Output the (x, y) coordinate of the center of the cell containing the given text.  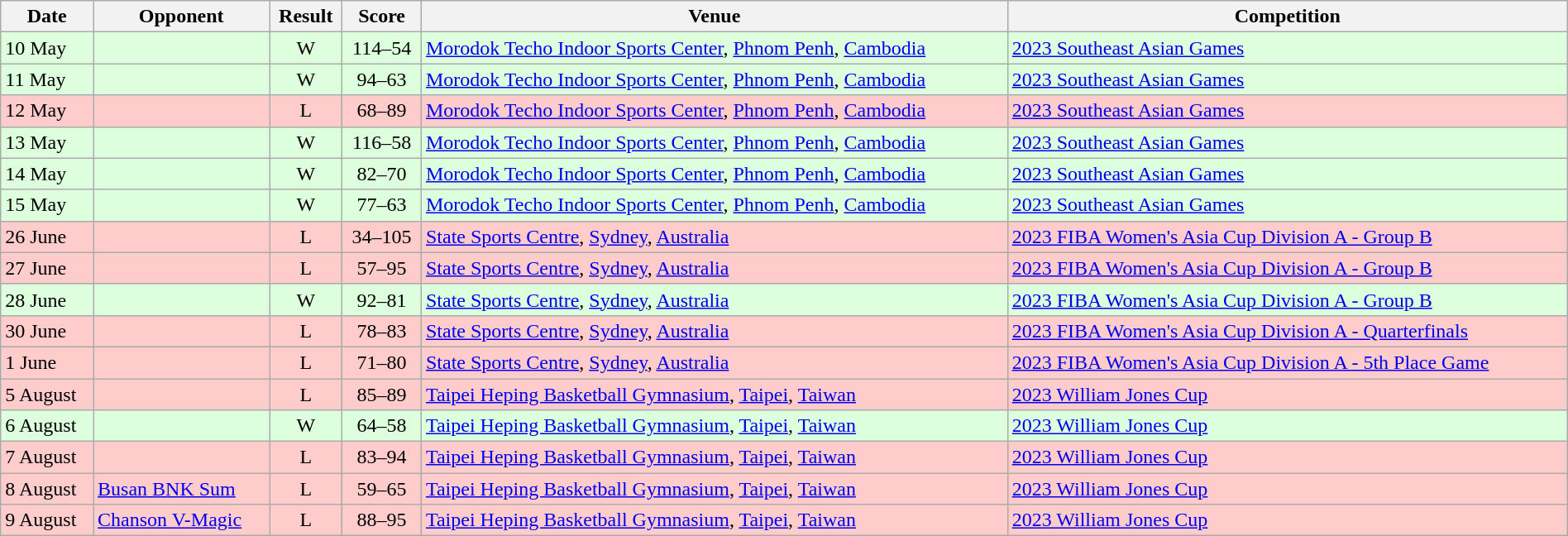
12 May (47, 111)
64–58 (382, 426)
Date (47, 17)
68–89 (382, 111)
14 May (47, 174)
Score (382, 17)
2023 FIBA Women's Asia Cup Division A - 5th Place Game (1287, 362)
13 May (47, 142)
77–63 (382, 205)
83–94 (382, 457)
6 August (47, 426)
94–63 (382, 79)
116–58 (382, 142)
2023 FIBA Women's Asia Cup Division A - Quarterfinals (1287, 331)
10 May (47, 48)
Result (306, 17)
11 May (47, 79)
Venue (715, 17)
92–81 (382, 299)
34–105 (382, 237)
57–95 (382, 268)
88–95 (382, 520)
82–70 (382, 174)
85–89 (382, 395)
26 June (47, 237)
Busan BNK Sum (182, 489)
30 June (47, 331)
9 August (47, 520)
15 May (47, 205)
27 June (47, 268)
5 August (47, 395)
Competition (1287, 17)
71–80 (382, 362)
78–83 (382, 331)
28 June (47, 299)
8 August (47, 489)
7 August (47, 457)
1 June (47, 362)
59–65 (382, 489)
Opponent (182, 17)
Chanson V-Magic (182, 520)
114–54 (382, 48)
